Capture the cell that displays the provided text and extract its [X, Y] central coordinate. 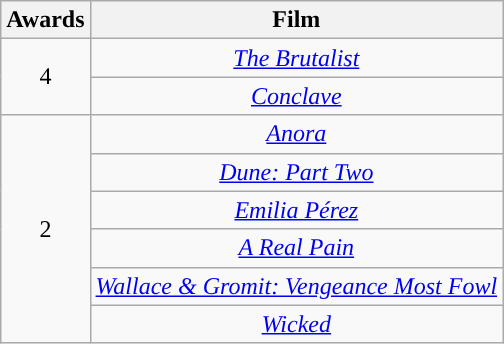
4 [46, 77]
Awards [46, 20]
Wallace & Gromit: Vengeance Most Fowl [296, 286]
Wicked [296, 324]
2 [46, 229]
Emilia Pérez [296, 210]
Anora [296, 134]
Dune: Part Two [296, 172]
A Real Pain [296, 248]
Conclave [296, 96]
The Brutalist [296, 58]
Film [296, 20]
